Detect which cell encompasses the target text, then output its [x, y] center coordinate. 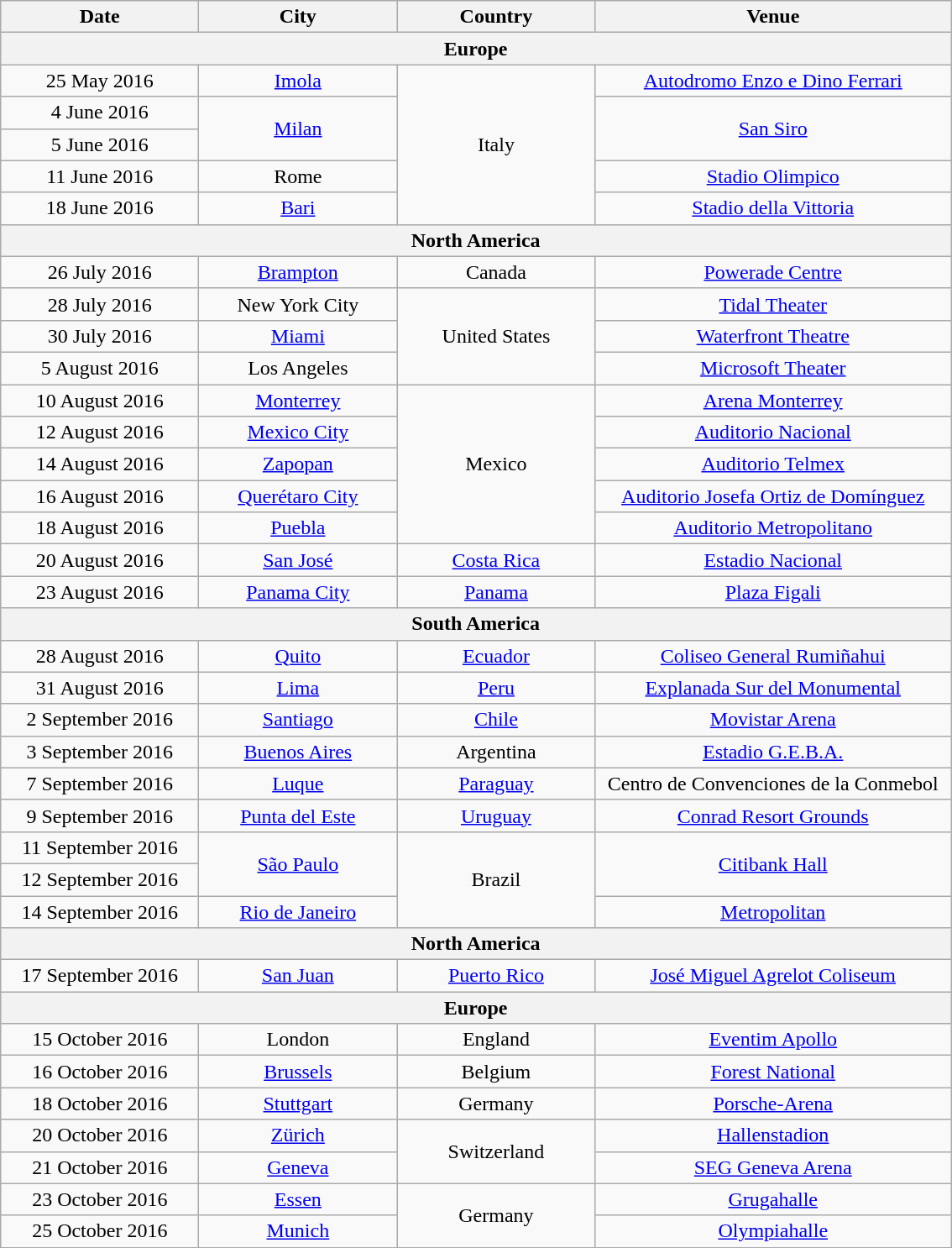
11 September 2016 [100, 847]
São Paulo [298, 863]
Hallenstadion [773, 1135]
Auditorio Metropolitano [773, 528]
Stadio della Vittoria [773, 208]
12 September 2016 [100, 879]
Coliseo General Rumiñahui [773, 656]
Country [496, 17]
Belgium [496, 1072]
Waterfront Theatre [773, 336]
Conrad Resort Grounds [773, 815]
Panama City [298, 592]
2 September 2016 [100, 720]
Powerade Centre [773, 272]
Olympiahalle [773, 1231]
25 October 2016 [100, 1231]
SEG Geneva Arena [773, 1167]
Punta del Este [298, 815]
New York City [298, 304]
Stadio Olimpico [773, 176]
Centro de Convenciones de la Conmebol [773, 784]
Rome [298, 176]
28 August 2016 [100, 656]
Mexico [496, 464]
Lima [298, 688]
Buenos Aires [298, 752]
14 September 2016 [100, 911]
21 October 2016 [100, 1167]
San Juan [298, 976]
18 August 2016 [100, 528]
Monterrey [298, 401]
16 October 2016 [100, 1072]
Luque [298, 784]
Switzerland [496, 1151]
23 October 2016 [100, 1199]
London [298, 1040]
18 June 2016 [100, 208]
San Siro [773, 128]
20 October 2016 [100, 1135]
Italy [496, 144]
Quito [298, 656]
Microsoft Theater [773, 368]
23 August 2016 [100, 592]
Autodromo Enzo e Dino Ferrari [773, 81]
City [298, 17]
20 August 2016 [100, 560]
Uruguay [496, 815]
Bari [298, 208]
7 September 2016 [100, 784]
South America [476, 624]
Zürich [298, 1135]
Canada [496, 272]
Brazil [496, 879]
Mexico City [298, 433]
5 August 2016 [100, 368]
30 July 2016 [100, 336]
Munich [298, 1231]
18 October 2016 [100, 1104]
Brussels [298, 1072]
Querétaro City [298, 496]
Auditorio Nacional [773, 433]
Stuttgart [298, 1104]
28 July 2016 [100, 304]
Rio de Janeiro [298, 911]
Venue [773, 17]
England [496, 1040]
Metropolitan [773, 911]
Zapopan [298, 464]
9 September 2016 [100, 815]
10 August 2016 [100, 401]
Brampton [298, 272]
Argentina [496, 752]
Porsche-Arena [773, 1104]
11 June 2016 [100, 176]
15 October 2016 [100, 1040]
5 June 2016 [100, 144]
31 August 2016 [100, 688]
3 September 2016 [100, 752]
Estadio G.E.B.A. [773, 752]
José Miguel Agrelot Coliseum [773, 976]
Movistar Arena [773, 720]
Los Angeles [298, 368]
26 July 2016 [100, 272]
Arena Monterrey [773, 401]
Forest National [773, 1072]
Peru [496, 688]
16 August 2016 [100, 496]
San José [298, 560]
Puebla [298, 528]
25 May 2016 [100, 81]
Estadio Nacional [773, 560]
Grugahalle [773, 1199]
Miami [298, 336]
Auditorio Telmex [773, 464]
Santiago [298, 720]
Chile [496, 720]
Essen [298, 1199]
Date [100, 17]
Paraguay [496, 784]
12 August 2016 [100, 433]
Citibank Hall [773, 863]
Auditorio Josefa Ortiz de Domínguez [773, 496]
Tidal Theater [773, 304]
4 June 2016 [100, 113]
Panama [496, 592]
Milan [298, 128]
Explanada Sur del Monumental [773, 688]
14 August 2016 [100, 464]
Puerto Rico [496, 976]
Eventim Apollo [773, 1040]
Imola [298, 81]
Ecuador [496, 656]
United States [496, 336]
17 September 2016 [100, 976]
Plaza Figali [773, 592]
Costa Rica [496, 560]
Geneva [298, 1167]
